Extract the (x, y) coordinate from the center of the cell holding the provided text.  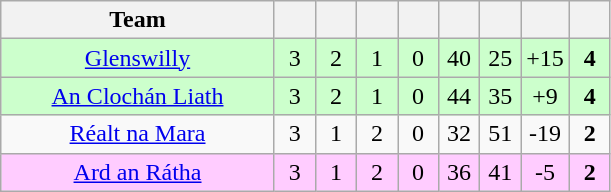
40 (460, 58)
25 (500, 58)
Ard an Rátha (138, 172)
Glenswilly (138, 58)
44 (460, 96)
+9 (546, 96)
An Clochán Liath (138, 96)
51 (500, 134)
Team (138, 20)
41 (500, 172)
-19 (546, 134)
Réalt na Mara (138, 134)
32 (460, 134)
35 (500, 96)
-5 (546, 172)
36 (460, 172)
+15 (546, 58)
